For the text-containing cell, return its midpoint in (X, Y) coordinate format. 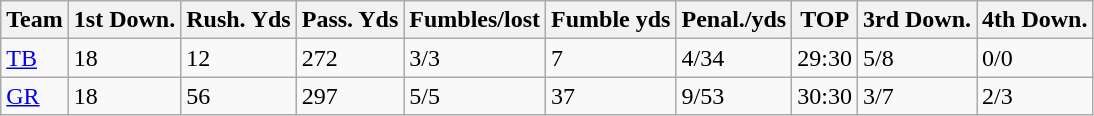
4th Down. (1035, 20)
30:30 (825, 96)
Fumbles/lost (475, 20)
0/0 (1035, 58)
Penal./yds (734, 20)
TOP (825, 20)
5/5 (475, 96)
3/3 (475, 58)
297 (350, 96)
5/8 (916, 58)
12 (239, 58)
3rd Down. (916, 20)
Team (35, 20)
Fumble yds (611, 20)
7 (611, 58)
29:30 (825, 58)
9/53 (734, 96)
4/34 (734, 58)
GR (35, 96)
Rush. Yds (239, 20)
3/7 (916, 96)
272 (350, 58)
1st Down. (124, 20)
TB (35, 58)
37 (611, 96)
56 (239, 96)
Pass. Yds (350, 20)
2/3 (1035, 96)
